Pinpoint the cell where the given text exists, returning its (X, Y) midpoint coordinate. 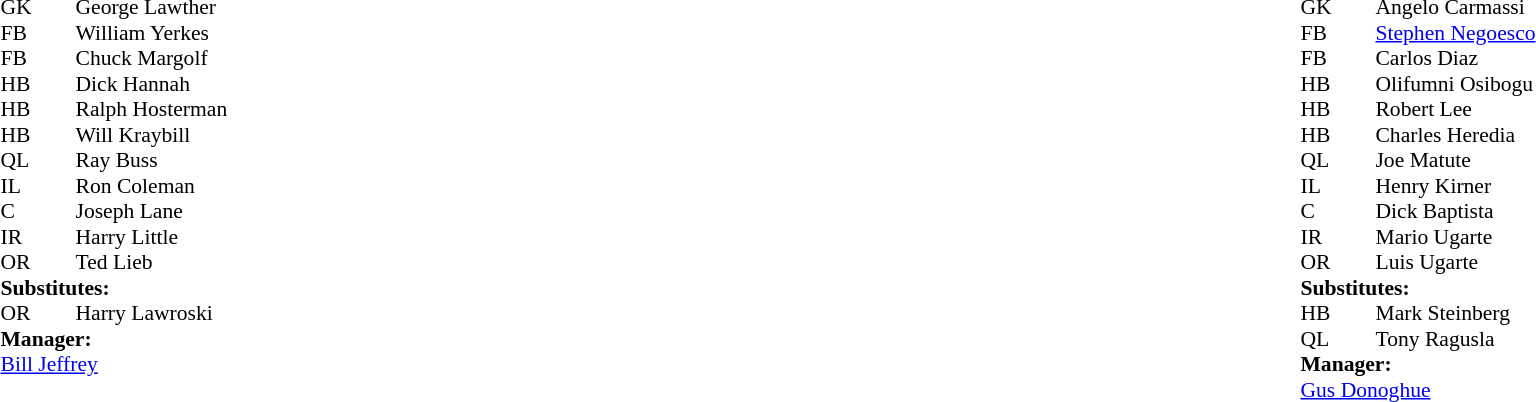
Will Kraybill (152, 135)
Carlos Diaz (1455, 59)
Tony Ragusla (1455, 339)
Charles Heredia (1455, 135)
Ray Buss (152, 161)
Joe Matute (1455, 161)
Stephen Negoesco (1455, 33)
Harry Little (152, 237)
Ralph Hosterman (152, 109)
Luis Ugarte (1455, 263)
Mark Steinberg (1455, 313)
Robert Lee (1455, 109)
Olifumni Osibogu (1455, 84)
Bill Jeffrey (114, 365)
Henry Kirner (1455, 186)
Joseph Lane (152, 211)
Ron Coleman (152, 186)
Chuck Margolf (152, 59)
Dick Hannah (152, 84)
Harry Lawroski (152, 313)
Mario Ugarte (1455, 237)
William Yerkes (152, 33)
Dick Baptista (1455, 211)
Ted Lieb (152, 263)
